Capture the cell that displays the provided text and extract its [x, y] central coordinate. 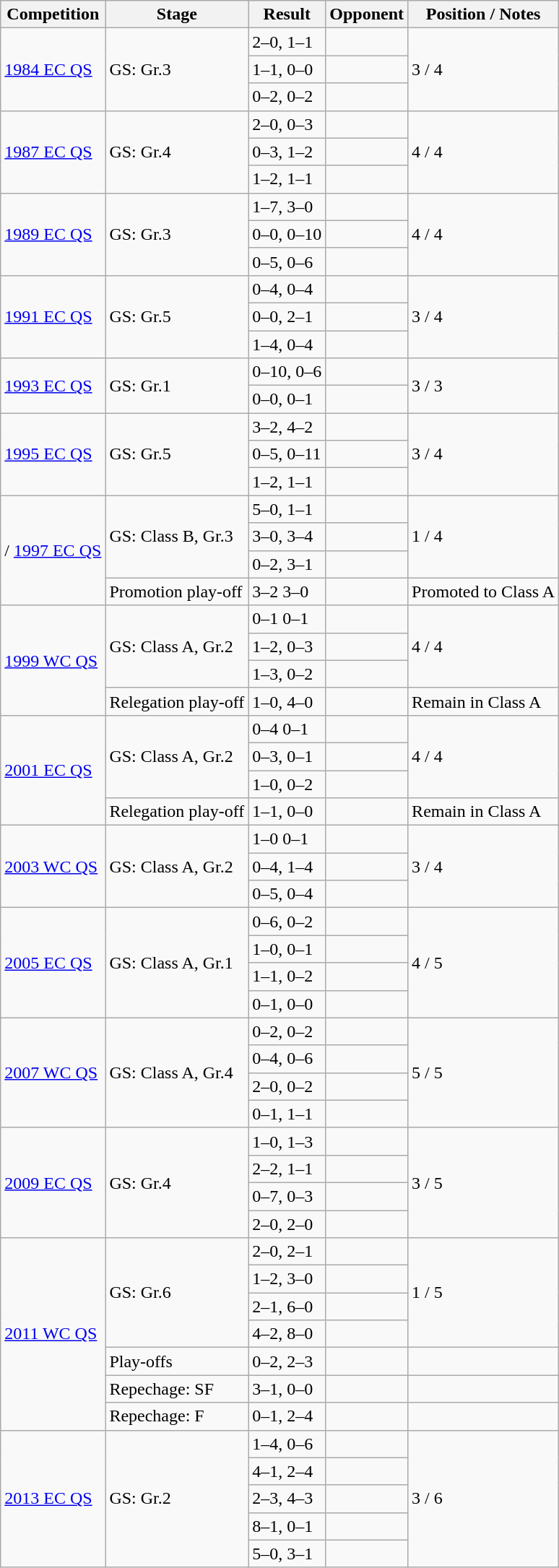
GS: Class B, Gr.3 [177, 537]
Opponent [367, 14]
1993 EC QS [53, 386]
1–7, 3–0 [287, 207]
0–1, 0–0 [287, 1004]
1–0, 0–2 [287, 784]
8–1, 0–1 [287, 1526]
1–3, 0–2 [287, 674]
2–0, 2–1 [287, 1252]
0–4, 0–4 [287, 289]
2–0, 2–0 [287, 1224]
Position / Notes [484, 14]
1991 EC QS [53, 316]
1–2, 0–3 [287, 646]
GS: Gr.6 [177, 1293]
GS: Class A, Gr.4 [177, 1073]
3 / 5 [484, 1182]
1 / 4 [484, 537]
GS: Gr.1 [177, 386]
2–0, 0–2 [287, 1086]
Competition [53, 14]
1–0, 0–1 [287, 949]
2001 EC QS [53, 770]
Promoted to Class A [484, 592]
0–1, 1–1 [287, 1114]
1–1, 0–2 [287, 976]
/ 1997 EC QS [53, 550]
0–2, 3–1 [287, 564]
1–0, 4–0 [287, 701]
1–4, 0–6 [287, 1444]
0–6, 0–2 [287, 922]
2003 WC QS [53, 867]
1–4, 0–4 [287, 345]
4–1, 2–4 [287, 1471]
Stage [177, 14]
2009 EC QS [53, 1182]
4 / 5 [484, 963]
0–1 0–1 [287, 619]
1995 EC QS [53, 454]
Promotion play-off [177, 592]
0–5, 0–4 [287, 894]
2007 WC QS [53, 1073]
Repechage: F [177, 1416]
0–5, 0–6 [287, 261]
0–3, 1–2 [287, 152]
1999 WC QS [53, 660]
0–2, 2–3 [287, 1361]
0–0, 0–1 [287, 399]
0–4 0–1 [287, 729]
2–0, 0–3 [287, 124]
0–4, 0–6 [287, 1059]
1987 EC QS [53, 152]
1–0, 1–3 [287, 1141]
GS: Gr.2 [177, 1499]
5–0, 1–1 [287, 509]
Play-offs [177, 1361]
3–0, 3–4 [287, 537]
0–4, 1–4 [287, 867]
3 / 6 [484, 1499]
2–0, 1–1 [287, 42]
2–2, 1–1 [287, 1169]
0–3, 0–1 [287, 756]
0–0, 0–10 [287, 234]
0–1, 2–4 [287, 1416]
Repechage: SF [177, 1389]
3–1, 0–0 [287, 1389]
0–5, 0–11 [287, 454]
Result [287, 14]
2013 EC QS [53, 1499]
1989 EC QS [53, 234]
0–0, 2–1 [287, 316]
5 / 5 [484, 1073]
3 / 3 [484, 386]
4–2, 8–0 [287, 1334]
2–1, 6–0 [287, 1307]
3–2 3–0 [287, 592]
GS: Class A, Gr.1 [177, 963]
1–2, 3–0 [287, 1279]
3–2, 4–2 [287, 427]
2011 WC QS [53, 1334]
0–7, 0–3 [287, 1196]
2–3, 4–3 [287, 1499]
1 / 5 [484, 1293]
1984 EC QS [53, 69]
0–10, 0–6 [287, 372]
2005 EC QS [53, 963]
5–0, 3–1 [287, 1554]
1–0 0–1 [287, 839]
